Detect which cell encompasses the target text, then output its (X, Y) center coordinate. 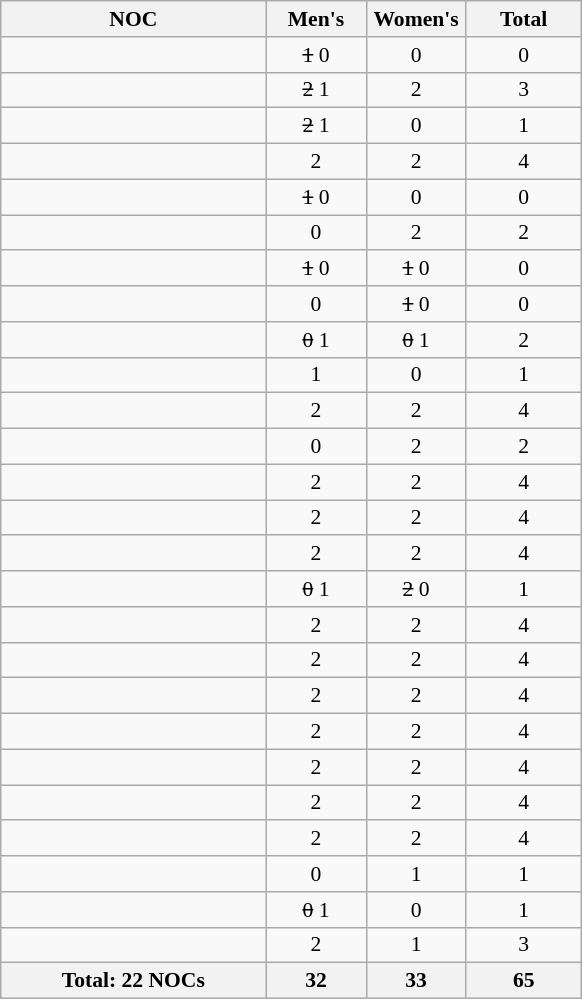
NOC (134, 19)
65 (524, 981)
2 0 (416, 589)
Total: 22 NOCs (134, 981)
Men's (316, 19)
32 (316, 981)
Total (524, 19)
33 (416, 981)
Women's (416, 19)
